Extract the (X, Y) coordinate from the center of the cell holding the provided text.  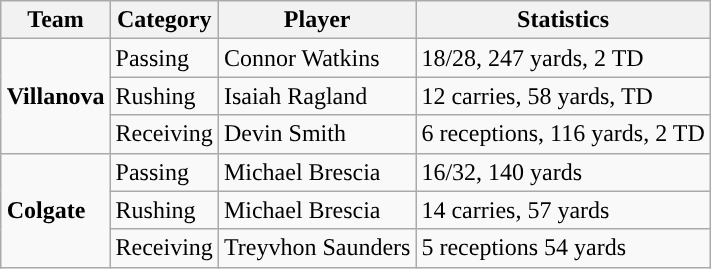
5 receptions 54 yards (563, 248)
12 carries, 58 yards, TD (563, 96)
18/28, 247 yards, 2 TD (563, 58)
Connor Watkins (317, 58)
Isaiah Ragland (317, 96)
14 carries, 57 yards (563, 210)
Colgate (56, 210)
6 receptions, 116 yards, 2 TD (563, 134)
Villanova (56, 96)
Statistics (563, 20)
Team (56, 20)
Player (317, 20)
Treyvhon Saunders (317, 248)
Category (164, 20)
Devin Smith (317, 134)
16/32, 140 yards (563, 172)
